Pinpoint the cell where the given text exists, returning its (X, Y) midpoint coordinate. 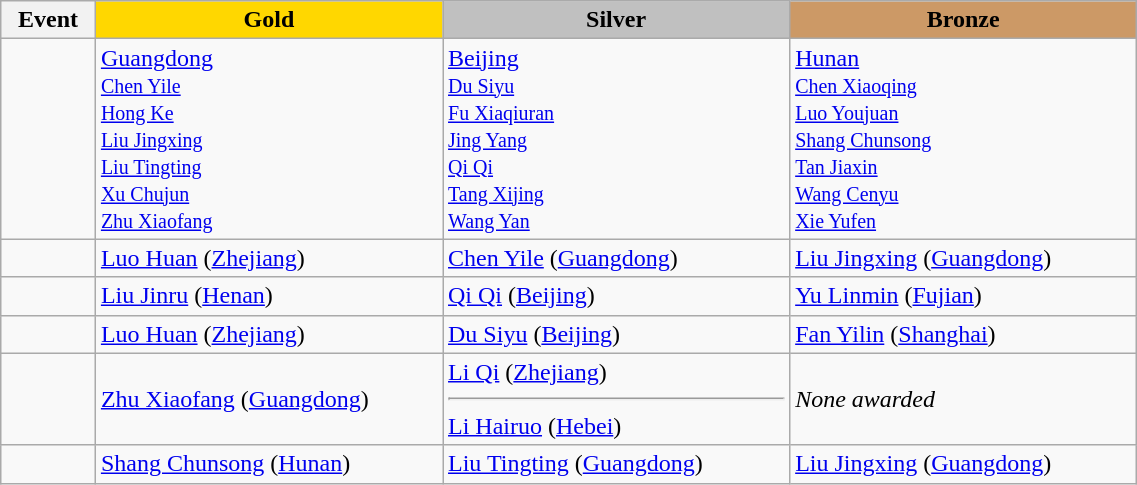
Silver (616, 20)
Shang Chunsong (Hunan) (268, 464)
Beijing Du Siyu Fu Xiaqiuran Jing Yang Qi Qi Tang Xijing Wang Yan (616, 139)
Chen Yile (Guangdong) (616, 258)
None awarded (964, 399)
Liu Tingting (Guangdong) (616, 464)
Gold (268, 20)
Bronze (964, 20)
Zhu Xiaofang (Guangdong) (268, 399)
Hunan Chen Xiaoqing Luo Youjuan Shang Chunsong Tan Jiaxin Wang Cenyu Xie Yufen (964, 139)
Du Siyu (Beijing) (616, 334)
Qi Qi (Beijing) (616, 296)
Li Qi (Zhejiang)Li Hairuo (Hebei) (616, 399)
Guangdong Chen Yile Hong Ke Liu Jingxing Liu Tingting Xu Chujun Zhu Xiaofang (268, 139)
Liu Jinru (Henan) (268, 296)
Yu Linmin (Fujian) (964, 296)
Event (48, 20)
Fan Yilin (Shanghai) (964, 334)
